Extract the (X, Y) coordinate from the center of the cell holding the provided text.  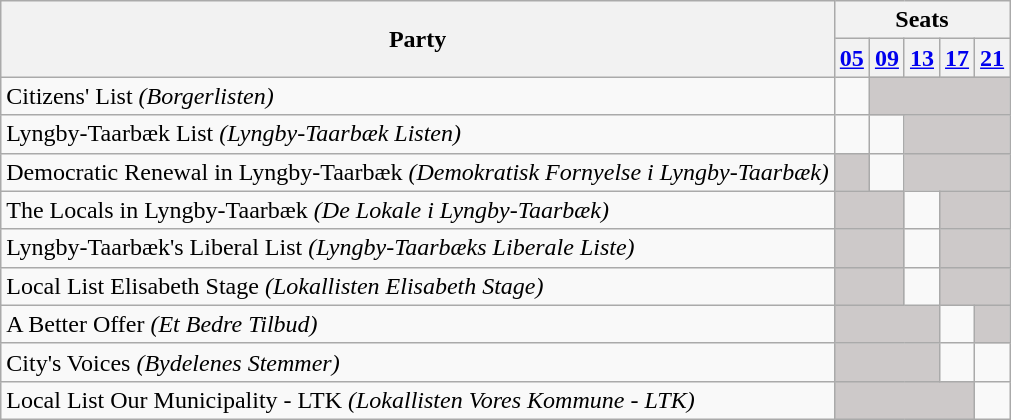
05 (852, 58)
Local List Our Municipality - LTK (Lokallisten Vores Kommune - LTK) (418, 400)
09 (886, 58)
Party (418, 39)
13 (922, 58)
21 (992, 58)
17 (958, 58)
The Locals in Lyngby-Taarbæk (De Lokale i Lyngby-Taarbæk) (418, 210)
Democratic Renewal in Lyngby-Taarbæk (Demokratisk Fornyelse i Lyngby-Taarbæk) (418, 172)
Citizens' List (Borgerlisten) (418, 96)
Lyngby-Taarbæk List (Lyngby-Taarbæk Listen) (418, 134)
Lyngby-Taarbæk's Liberal List (Lyngby-Taarbæks Liberale Liste) (418, 248)
Local List Elisabeth Stage (Lokallisten Elisabeth Stage) (418, 286)
City's Voices (Bydelenes Stemmer) (418, 362)
Seats (922, 20)
A Better Offer (Et Bedre Tilbud) (418, 324)
